Capture the cell that displays the provided text and extract its (x, y) central coordinate. 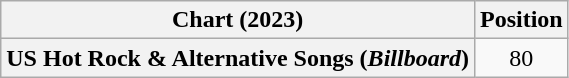
Position (521, 20)
Chart (2023) (238, 20)
US Hot Rock & Alternative Songs (Billboard) (238, 58)
80 (521, 58)
